From the cell containing the given text, extract its center point as (X, Y) coordinate. 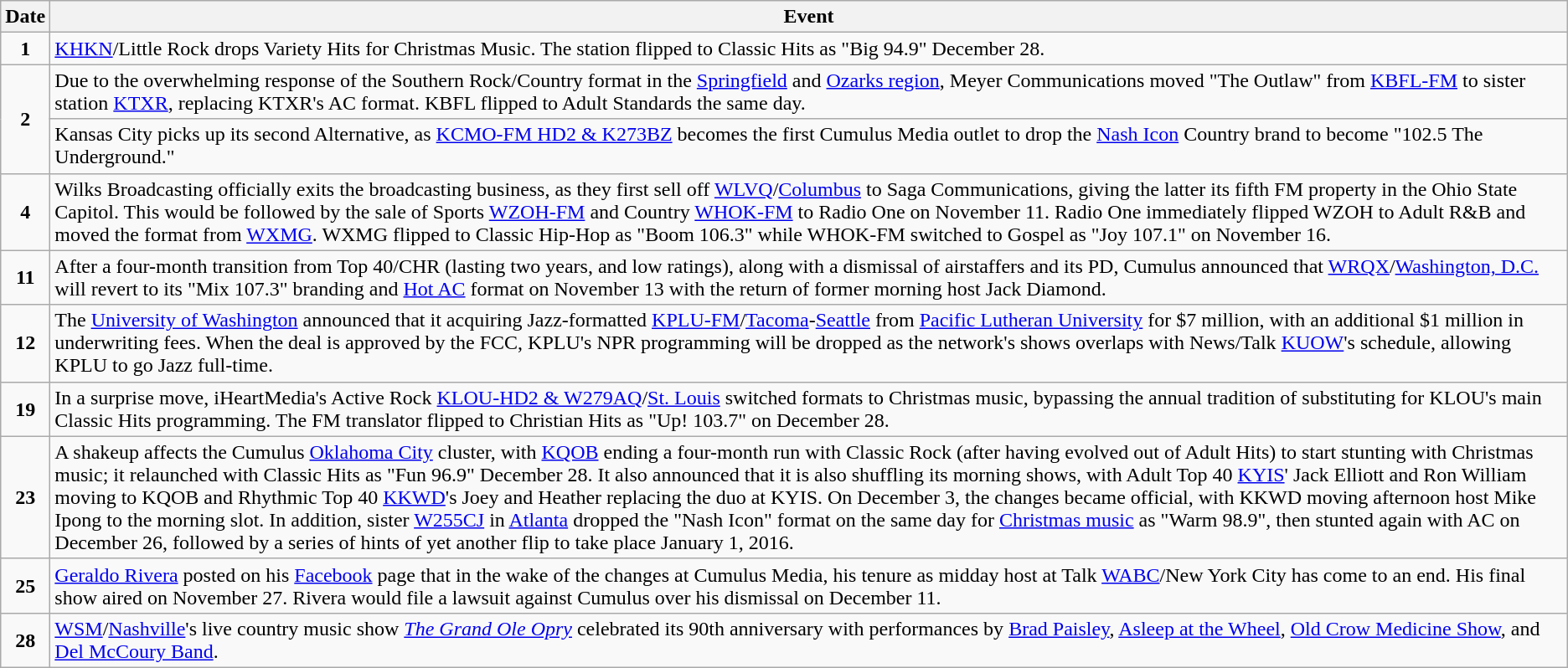
2 (25, 119)
12 (25, 343)
19 (25, 409)
25 (25, 586)
KHKN/Little Rock drops Variety Hits for Christmas Music. The station flipped to Classic Hits as "Big 94.9" December 28. (809, 49)
4 (25, 212)
23 (25, 497)
Event (809, 17)
11 (25, 278)
1 (25, 49)
28 (25, 640)
Date (25, 17)
